Extract the (x, y) coordinate from the center of the cell holding the provided text.  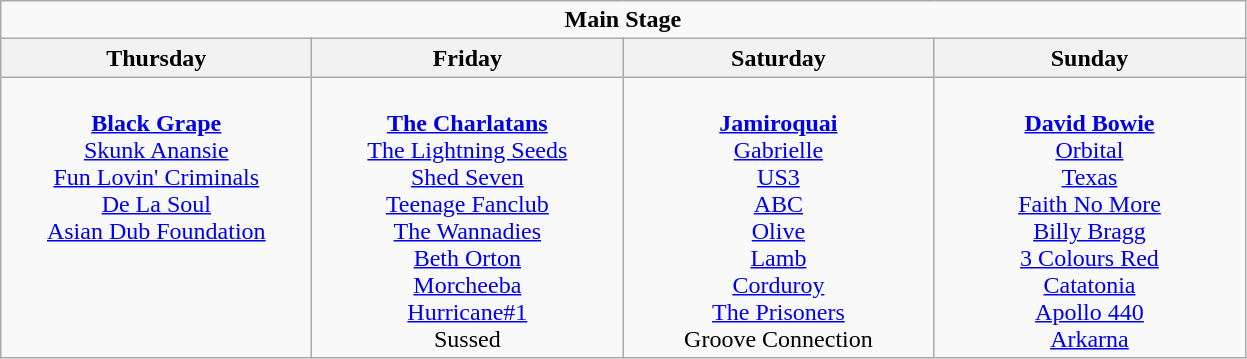
Thursday (156, 58)
Jamiroquai Gabrielle US3 ABC Olive Lamb Corduroy The Prisoners Groove Connection (778, 218)
Main Stage (623, 20)
Saturday (778, 58)
David Bowie Orbital Texas Faith No More Billy Bragg 3 Colours Red Catatonia Apollo 440 Arkarna (1090, 218)
Sunday (1090, 58)
The Charlatans The Lightning Seeds Shed Seven Teenage Fanclub The Wannadies Beth Orton Morcheeba Hurricane#1 Sussed (468, 218)
Friday (468, 58)
Black Grape Skunk Anansie Fun Lovin' Criminals De La Soul Asian Dub Foundation (156, 218)
